Return (X, Y) of the center of cell containing provided text 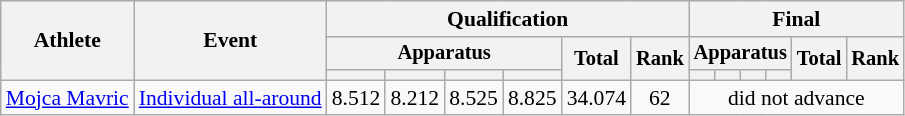
8.512 (356, 98)
8.212 (414, 98)
Event (230, 40)
Athlete (68, 40)
did not advance (796, 98)
8.525 (474, 98)
34.074 (596, 98)
Individual all-around (230, 98)
8.825 (532, 98)
Qualification (508, 19)
62 (660, 98)
Final (796, 19)
Mojca Mavric (68, 98)
